For the text-containing cell, return its midpoint in [x, y] coordinate format. 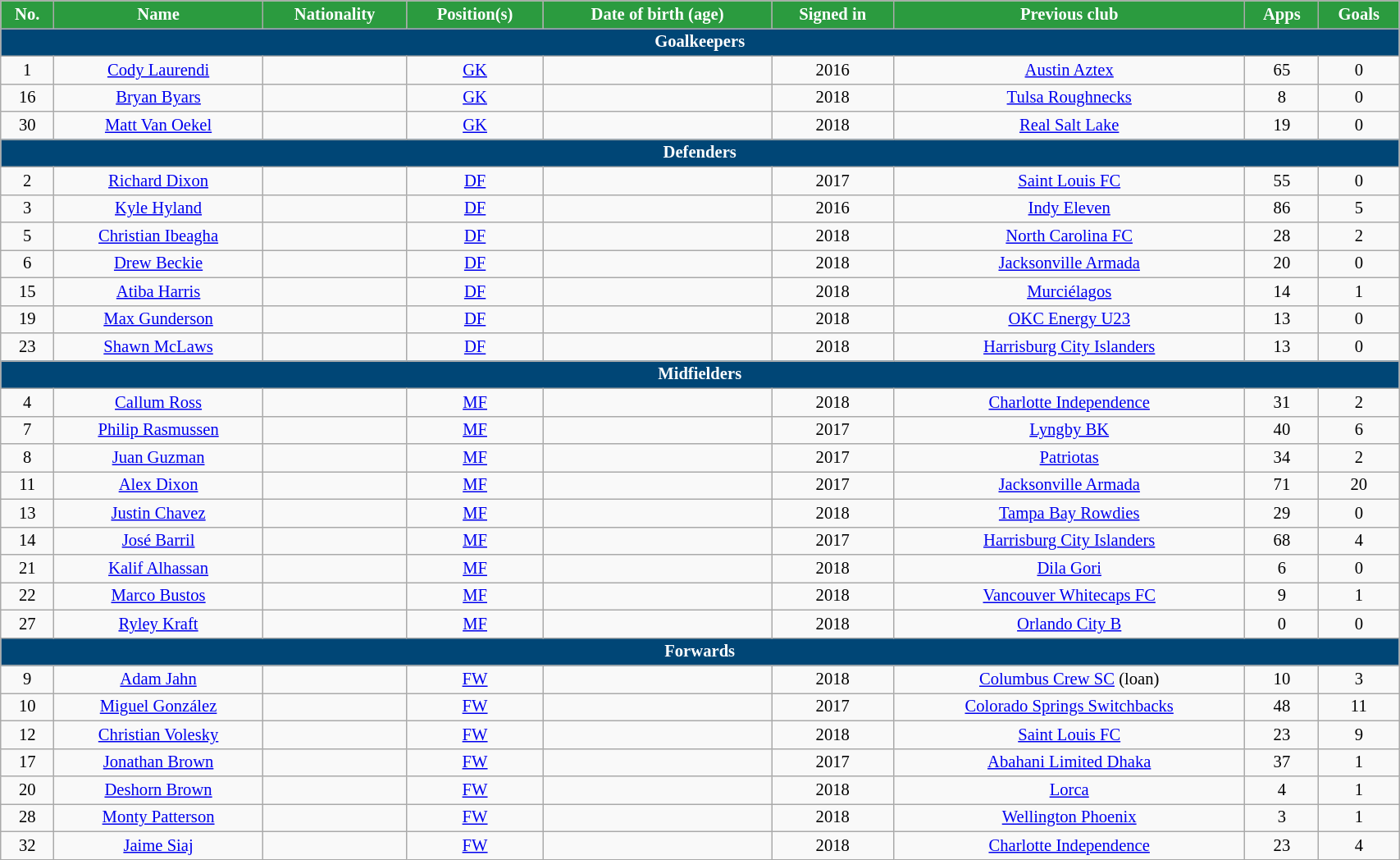
Midfielders [700, 374]
Adam Jahn [159, 679]
Matt Van Oekel [159, 126]
Dila Gori [1069, 569]
Austin Aztex [1069, 70]
Richard Dixon [159, 181]
Christian Volesky [159, 734]
31 [1282, 402]
Max Gunderson [159, 319]
Abahani Limited Dhaka [1069, 762]
Jonathan Brown [159, 762]
Marco Bustos [159, 596]
15 [28, 291]
Tampa Bay Rowdies [1069, 513]
Previous club [1069, 14]
José Barril [159, 541]
Date of birth (age) [658, 14]
Forwards [700, 652]
Philip Rasmussen [159, 430]
29 [1282, 513]
North Carolina FC [1069, 236]
Vancouver Whitecaps FC [1069, 596]
Shawn McLaws [159, 347]
37 [1282, 762]
Bryan Byars [159, 98]
Goals [1359, 14]
71 [1282, 485]
Position(s) [475, 14]
Lorca [1069, 790]
No. [28, 14]
Kalif Alhassan [159, 569]
86 [1282, 208]
65 [1282, 70]
Murciélagos [1069, 291]
Nationality [335, 14]
Kyle Hyland [159, 208]
7 [28, 430]
Alex Dixon [159, 485]
Christian Ibeagha [159, 236]
Name [159, 14]
27 [28, 624]
Goalkeepers [700, 42]
Real Salt Lake [1069, 126]
Lyngby BK [1069, 430]
68 [1282, 541]
17 [28, 762]
Atiba Harris [159, 291]
Juan Guzman [159, 457]
30 [28, 126]
Columbus Crew SC (loan) [1069, 679]
34 [1282, 457]
Tulsa Roughnecks [1069, 98]
12 [28, 734]
Drew Beckie [159, 263]
Cody Laurendi [159, 70]
Signed in [833, 14]
Wellington Phoenix [1069, 817]
21 [28, 569]
Miguel González [159, 707]
32 [28, 845]
Callum Ross [159, 402]
Indy Eleven [1069, 208]
22 [28, 596]
Colorado Springs Switchbacks [1069, 707]
Defenders [700, 153]
Justin Chavez [159, 513]
Deshorn Brown [159, 790]
55 [1282, 181]
40 [1282, 430]
Jaime Siaj [159, 845]
16 [28, 98]
Patriotas [1069, 457]
Apps [1282, 14]
48 [1282, 707]
Ryley Kraft [159, 624]
OKC Energy U23 [1069, 319]
Orlando City B [1069, 624]
Monty Patterson [159, 817]
